Extract the (x, y) coordinate from the center of the cell holding the provided text.  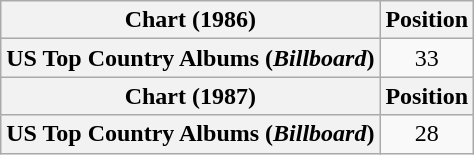
Chart (1986) (190, 20)
Chart (1987) (190, 96)
28 (427, 134)
33 (427, 58)
